Scan for the cell matching the given text and deliver its (X, Y) coordinate at center. 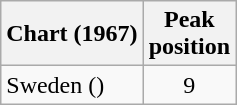
9 (189, 85)
Peakposition (189, 34)
Sweden () (72, 85)
Chart (1967) (72, 34)
